Return (X, Y) of the center of cell containing provided text 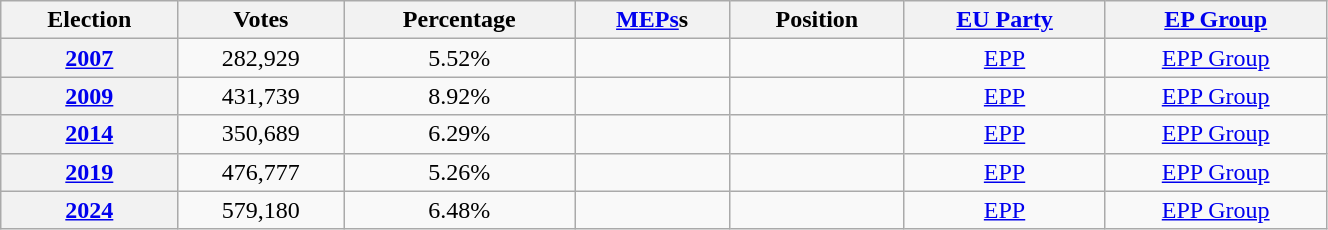
Votes (261, 20)
Position (818, 20)
282,929 (261, 58)
5.26% (460, 172)
8.92% (460, 96)
579,180 (261, 210)
350,689 (261, 134)
431,739 (261, 96)
2009 (90, 96)
2014 (90, 134)
6.48% (460, 210)
2024 (90, 210)
476,777 (261, 172)
6.29% (460, 134)
EU Party (1004, 20)
5.52% (460, 58)
2007 (90, 58)
Election (90, 20)
2019 (90, 172)
Percentage (460, 20)
EP Group (1216, 20)
MEPss (652, 20)
